Determine the (X, Y) coordinate at the center of the cell enclosing the given text.  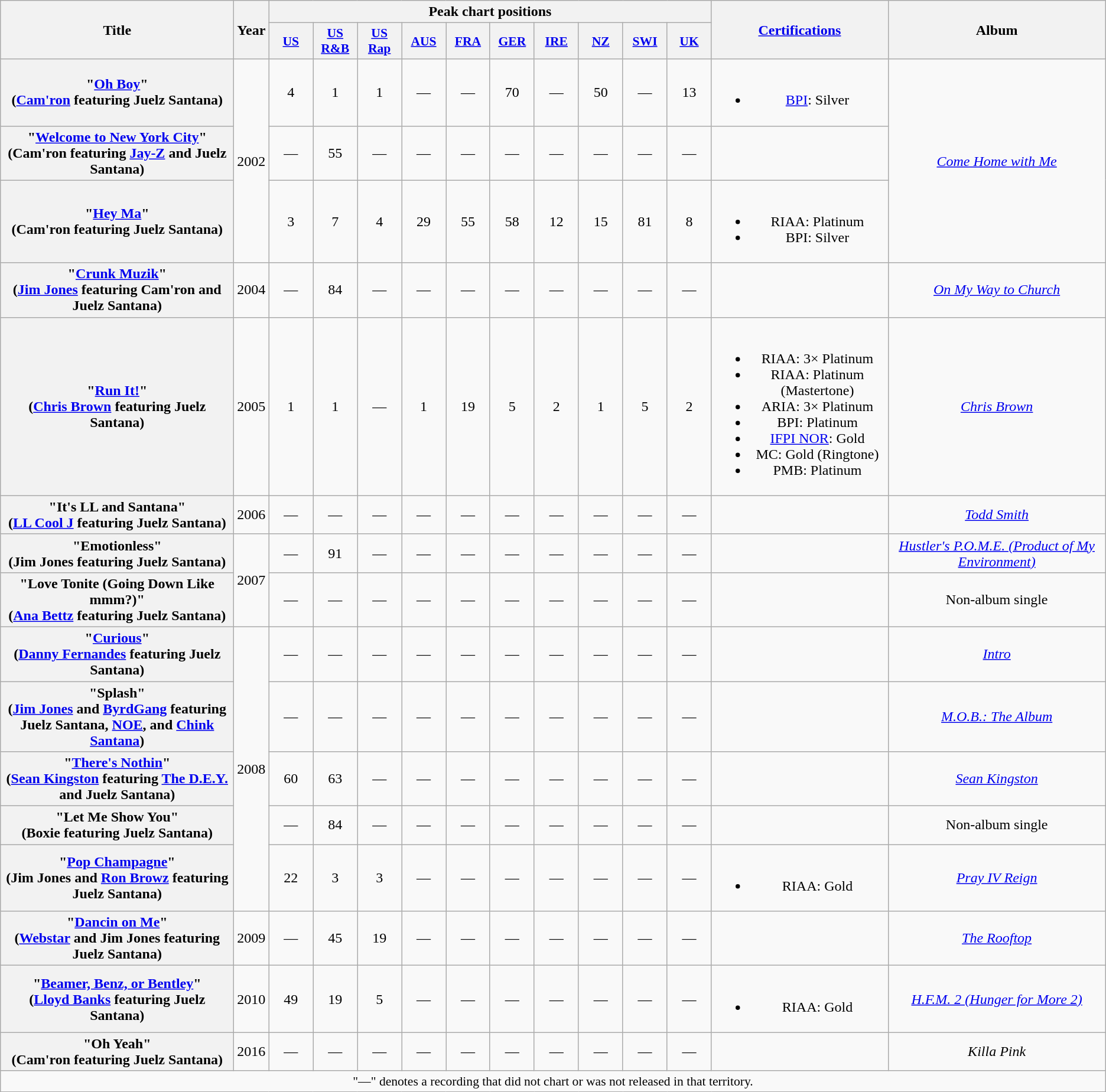
The Rooftop (997, 938)
7 (336, 221)
"Oh Boy"(Cam'ron featuring Juelz Santana) (117, 92)
Title (117, 30)
"Let Me Show You"(Boxie featuring Juelz Santana) (117, 826)
"Love Tonite (Going Down Like mmm?)"(Ana Bettz featuring Juelz Santana) (117, 599)
IRE (557, 41)
2016 (252, 1051)
RIAA: PlatinumBPI: Silver (800, 221)
Album (997, 30)
On My Way to Church (997, 290)
Sean Kingston (997, 779)
13 (689, 92)
Come Home with Me (997, 161)
2006 (252, 515)
"Pop Champagne"(Jim Jones and Ron Browz featuring Juelz Santana) (117, 878)
"Beamer, Benz, or Bentley"(Lloyd Banks featuring Juelz Santana) (117, 999)
"It's LL and Santana"(LL Cool J featuring Juelz Santana) (117, 515)
RIAA: 3× PlatinumRIAA: Platinum (Mastertone)ARIA: 3× PlatinumBPI: PlatinumIFPI NOR: GoldMC: Gold (Ringtone)PMB: Platinum (800, 406)
2002 (252, 161)
Peak chart positions (490, 12)
49 (291, 999)
"Crunk Muzik"(Jim Jones featuring Cam'ron and Juelz Santana) (117, 290)
2009 (252, 938)
H.F.M. 2 (Hunger for More 2) (997, 999)
Killa Pink (997, 1051)
UK (689, 41)
"Emotionless"(Jim Jones featuring Juelz Santana) (117, 553)
"Dancin on Me"(Webstar and Jim Jones featuring Juelz Santana) (117, 938)
15 (600, 221)
"Run It!"(Chris Brown featuring Juelz Santana) (117, 406)
Intro (997, 654)
29 (424, 221)
2008 (252, 769)
Year (252, 30)
NZ (600, 41)
"Oh Yeah"(Cam'ron featuring Juelz Santana) (117, 1051)
Pray IV Reign (997, 878)
91 (336, 553)
"There's Nothin"(Sean Kingston featuring The D.E.Y. and Juelz Santana) (117, 779)
22 (291, 878)
"—" denotes a recording that did not chart or was not released in that territory. (553, 1081)
AUS (424, 41)
GER (512, 41)
2005 (252, 406)
"Splash"(Jim Jones and ByrdGang featuring Juelz Santana, NOE, and Chink Santana) (117, 717)
Chris Brown (997, 406)
2010 (252, 999)
Certifications (800, 30)
"Curious"(Danny Fernandes featuring Juelz Santana) (117, 654)
FRA (468, 41)
81 (645, 221)
"Hey Ma"(Cam'ron featuring Juelz Santana) (117, 221)
63 (336, 779)
"Welcome to New York City"(Cam'ron featuring Jay-Z and Juelz Santana) (117, 153)
60 (291, 779)
SWI (645, 41)
2007 (252, 580)
45 (336, 938)
8 (689, 221)
Todd Smith (997, 515)
Hustler's P.O.M.E. (Product of My Environment) (997, 553)
BPI: Silver (800, 92)
M.O.B.: The Album (997, 717)
USRap (379, 41)
70 (512, 92)
2004 (252, 290)
USR&B (336, 41)
US (291, 41)
58 (512, 221)
12 (557, 221)
50 (600, 92)
